Determine the [X, Y] coordinate at the center of the cell enclosing the given text.  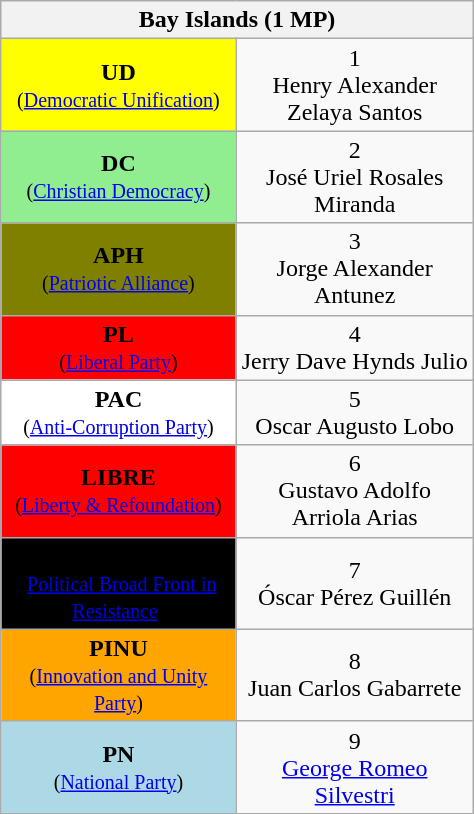
1Henry Alexander Zelaya Santos [354, 85]
2José Uriel Rosales Miranda [354, 177]
PL(Liberal Party) [118, 348]
8Juan Carlos Gabarrete [354, 675]
3Jorge Alexander Antunez [354, 269]
Bay Islands (1 MP) [237, 20]
7Óscar Pérez Guillén [354, 583]
PINU(Innovation and Unity Party) [118, 675]
PAC(Anti-Corruption Party) [118, 412]
APH(Patriotic Alliance) [118, 269]
4Jerry Dave Hynds Julio [354, 348]
DC(Christian Democracy) [118, 177]
FAPER(Political Broad Front in Resistance) [118, 583]
UD(Democratic Unification) [118, 85]
LIBRE(Liberty & Refoundation) [118, 491]
6Gustavo Adolfo Arriola Arias [354, 491]
5Oscar Augusto Lobo [354, 412]
9George Romeo Silvestri [354, 767]
PN(National Party) [118, 767]
